For the text-containing cell, return its midpoint in [x, y] coordinate format. 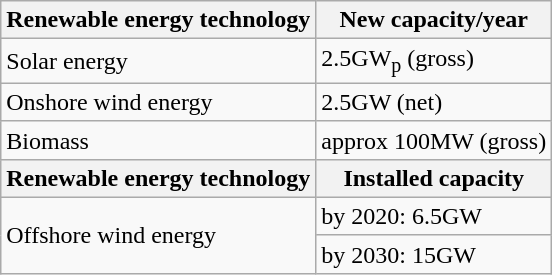
Biomass [158, 140]
New capacity/year [434, 20]
by 2030: 15GW [434, 254]
by 2020: 6.5GW [434, 216]
Installed capacity [434, 178]
Solar energy [158, 61]
Onshore wind energy [158, 102]
Offshore wind energy [158, 235]
approx 100MW (gross) [434, 140]
2.5GW (net) [434, 102]
2.5GWp (gross) [434, 61]
